Scan for the cell matching the given text and deliver its [x, y] coordinate at center. 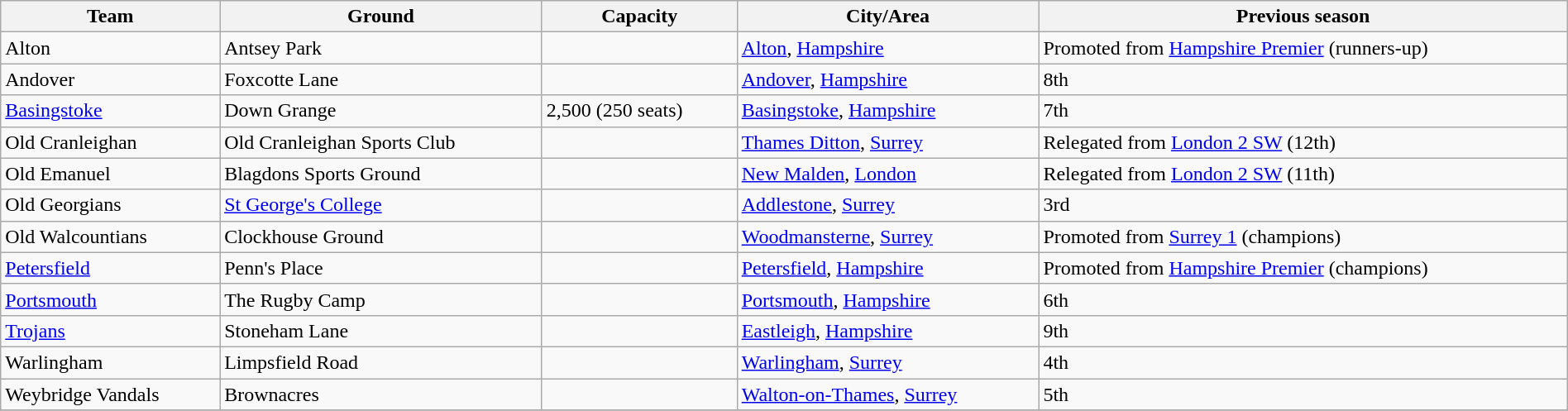
Portsmouth [111, 299]
Penn's Place [381, 268]
Andover, Hampshire [888, 79]
Alton, Hampshire [888, 48]
Old Cranleighan Sports Club [381, 142]
7th [1303, 111]
Relegated from London 2 SW (11th) [1303, 174]
9th [1303, 331]
Old Georgians [111, 205]
Blagdons Sports Ground [381, 174]
Walton-on-Thames, Surrey [888, 394]
Promoted from Hampshire Premier (runners-up) [1303, 48]
Clockhouse Ground [381, 237]
Brownacres [381, 394]
Team [111, 17]
Old Cranleighan [111, 142]
Petersfield [111, 268]
Promoted from Hampshire Premier (champions) [1303, 268]
2,500 (250 seats) [639, 111]
Old Walcountians [111, 237]
Eastleigh, Hampshire [888, 331]
Trojans [111, 331]
Addlestone, Surrey [888, 205]
Petersfield, Hampshire [888, 268]
Ground [381, 17]
Capacity [639, 17]
8th [1303, 79]
Previous season [1303, 17]
Promoted from Surrey 1 (champions) [1303, 237]
City/Area [888, 17]
Woodmansterne, Surrey [888, 237]
Old Emanuel [111, 174]
Alton [111, 48]
The Rugby Camp [381, 299]
4th [1303, 362]
5th [1303, 394]
Stoneham Lane [381, 331]
Foxcotte Lane [381, 79]
Warlingham, Surrey [888, 362]
3rd [1303, 205]
Andover [111, 79]
New Malden, London [888, 174]
St George's College [381, 205]
Limpsfield Road [381, 362]
6th [1303, 299]
Portsmouth, Hampshire [888, 299]
Basingstoke, Hampshire [888, 111]
Thames Ditton, Surrey [888, 142]
Down Grange [381, 111]
Warlingham [111, 362]
Relegated from London 2 SW (12th) [1303, 142]
Antsey Park [381, 48]
Basingstoke [111, 111]
Weybridge Vandals [111, 394]
